From the cell containing the given text, extract its center point as [x, y] coordinate. 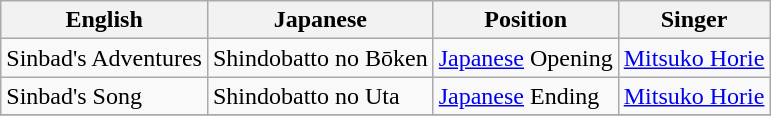
Japanese Ending [526, 96]
Japanese [320, 20]
Shindobatto no Bōken [320, 58]
Japanese Opening [526, 58]
Position [526, 20]
Singer [694, 20]
Sinbad's Adventures [104, 58]
English [104, 20]
Sinbad's Song [104, 96]
Shindobatto no Uta [320, 96]
